Locate the cell with the specified text and output its (x, y) center coordinate. 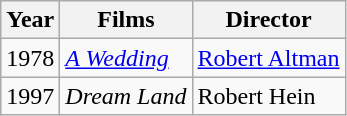
1978 (30, 58)
A Wedding (126, 58)
Director (268, 20)
Films (126, 20)
1997 (30, 96)
Year (30, 20)
Dream Land (126, 96)
Robert Altman (268, 58)
Robert Hein (268, 96)
